Return [x, y] of the center of cell containing provided text 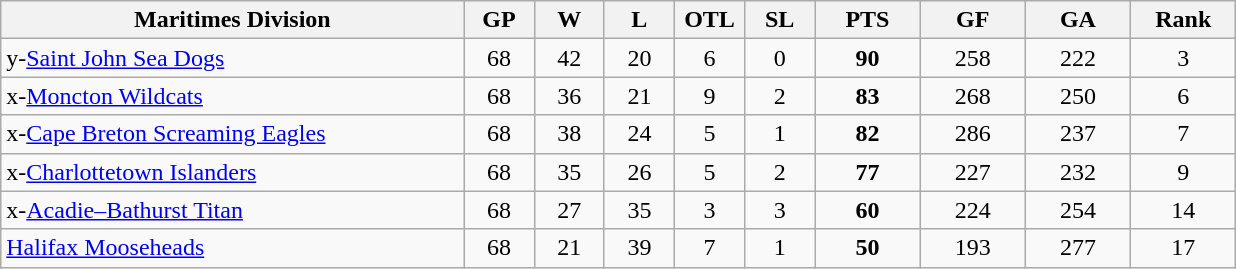
x-Acadie–Bathurst Titan [232, 210]
222 [1078, 58]
L [639, 20]
SL [780, 20]
PTS [868, 20]
Rank [1184, 20]
Maritimes Division [232, 20]
OTL [709, 20]
39 [639, 248]
Halifax Mooseheads [232, 248]
y-Saint John Sea Dogs [232, 58]
x-Cape Breton Screaming Eagles [232, 134]
W [569, 20]
26 [639, 172]
77 [868, 172]
90 [868, 58]
24 [639, 134]
60 [868, 210]
38 [569, 134]
227 [972, 172]
x-Moncton Wildcats [232, 96]
193 [972, 248]
224 [972, 210]
250 [1078, 96]
GP [499, 20]
0 [780, 58]
36 [569, 96]
GA [1078, 20]
27 [569, 210]
20 [639, 58]
82 [868, 134]
232 [1078, 172]
42 [569, 58]
14 [1184, 210]
258 [972, 58]
50 [868, 248]
237 [1078, 134]
254 [1078, 210]
83 [868, 96]
277 [1078, 248]
268 [972, 96]
17 [1184, 248]
GF [972, 20]
286 [972, 134]
x-Charlottetown Islanders [232, 172]
